Determine the (X, Y) coordinate at the center of the cell enclosing the given text.  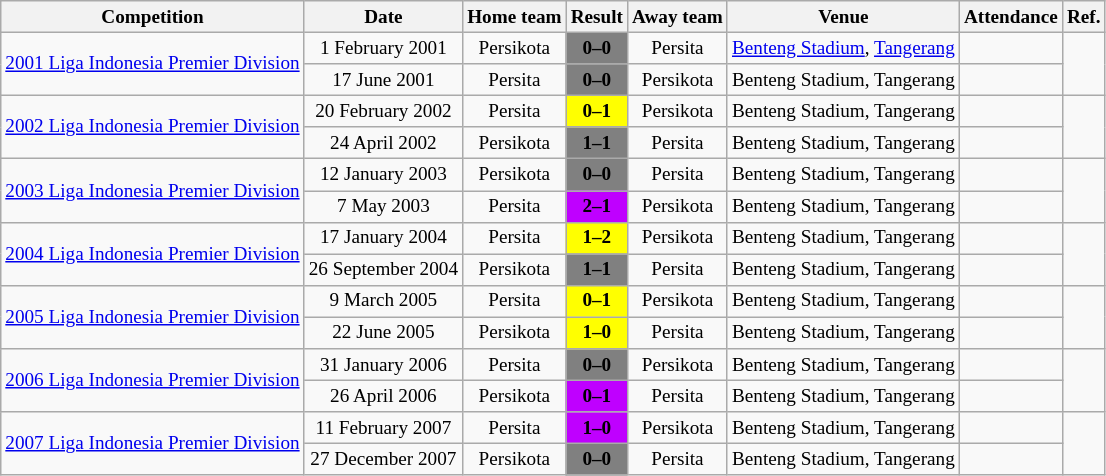
2–1 (596, 206)
2007 Liga Indonesia Premier Division (152, 444)
Attendance (1010, 17)
26 September 2004 (383, 270)
31 January 2006 (383, 365)
2005 Liga Indonesia Premier Division (152, 316)
2002 Liga Indonesia Premier Division (152, 126)
Competition (152, 17)
Date (383, 17)
17 June 2001 (383, 80)
12 January 2003 (383, 175)
17 January 2004 (383, 238)
27 December 2007 (383, 460)
7 May 2003 (383, 206)
1 February 2001 (383, 48)
Home team (515, 17)
2003 Liga Indonesia Premier Division (152, 190)
2006 Liga Indonesia Premier Division (152, 380)
9 March 2005 (383, 301)
11 February 2007 (383, 428)
Result (596, 17)
Ref. (1084, 17)
22 June 2005 (383, 333)
26 April 2006 (383, 396)
20 February 2002 (383, 111)
2004 Liga Indonesia Premier Division (152, 254)
24 April 2002 (383, 143)
Away team (677, 17)
1–2 (596, 238)
Venue (843, 17)
2001 Liga Indonesia Premier Division (152, 64)
